Locate the cell with the specified text and output its (x, y) center coordinate. 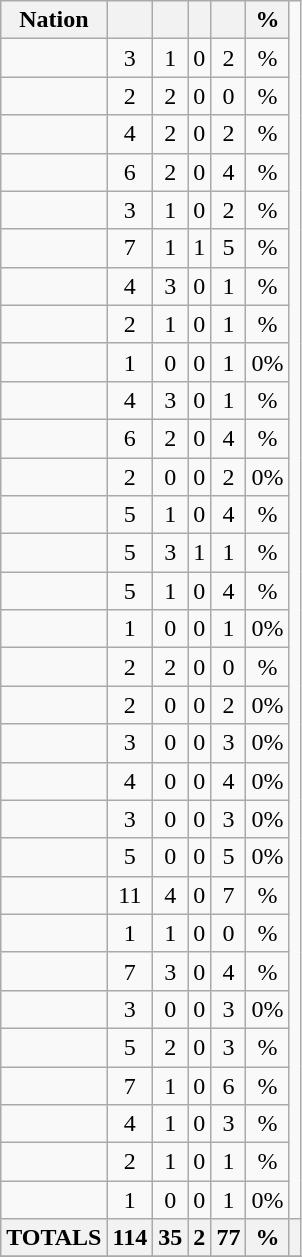
35 (170, 1238)
TOTALS (54, 1238)
114 (130, 1238)
77 (228, 1238)
Nation (54, 20)
11 (130, 895)
